Locate the cell with the specified text and output its [X, Y] center coordinate. 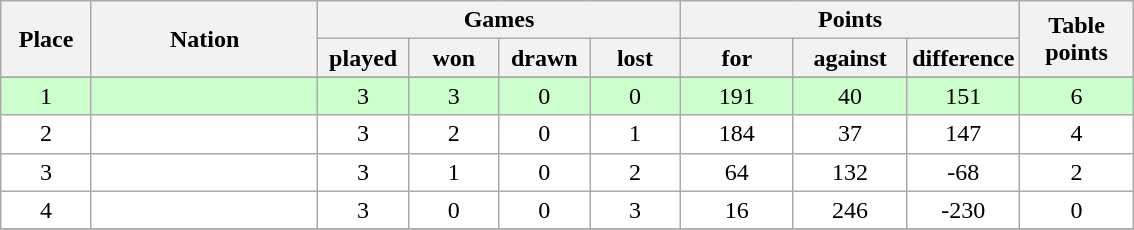
Points [850, 20]
-68 [964, 172]
132 [850, 172]
Tablepoints [1076, 39]
147 [964, 134]
Games [499, 20]
151 [964, 96]
64 [736, 172]
6 [1076, 96]
-230 [964, 210]
for [736, 58]
191 [736, 96]
played [364, 58]
184 [736, 134]
Nation [204, 39]
won [454, 58]
drawn [544, 58]
difference [964, 58]
37 [850, 134]
16 [736, 210]
Place [46, 39]
lost [636, 58]
246 [850, 210]
against [850, 58]
40 [850, 96]
